Search for the cell housing the specified text and yield its [x, y] center coordinate. 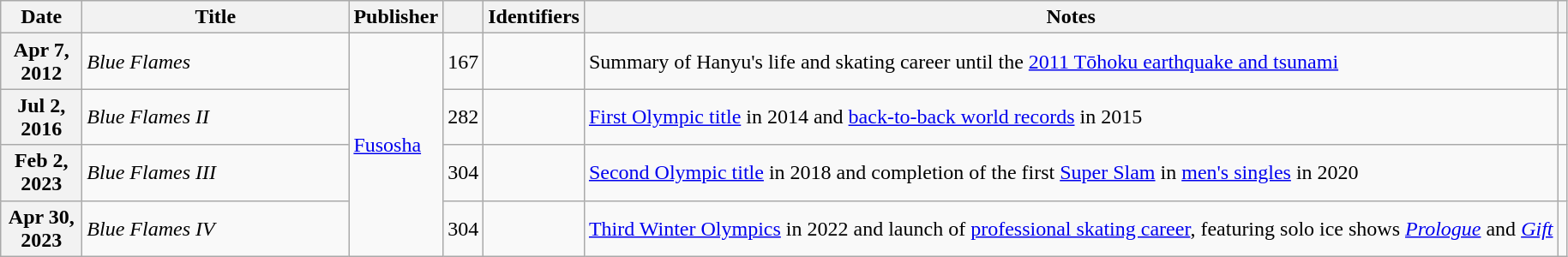
Notes [1071, 17]
Feb 2, 2023 [41, 173]
282 [463, 117]
Jul 2, 2016 [41, 117]
First Olympic title in 2014 and back-to-back world records in 2015 [1071, 117]
167 [463, 62]
Fusosha [396, 145]
Date [41, 17]
Publisher [396, 17]
Blue Flames II [216, 117]
Identifiers [534, 17]
Apr 7, 2012 [41, 62]
Blue Flames III [216, 173]
Title [216, 17]
Third Winter Olympics in 2022 and launch of professional skating career, featuring solo ice shows Prologue and Gift [1071, 228]
Apr 30, 2023 [41, 228]
Blue Flames [216, 62]
Summary of Hanyu's life and skating career until the 2011 Tōhoku earthquake and tsunami [1071, 62]
Second Olympic title in 2018 and completion of the first Super Slam in men's singles in 2020 [1071, 173]
Blue Flames IV [216, 228]
